From the cell containing the given text, extract its center point as [X, Y] coordinate. 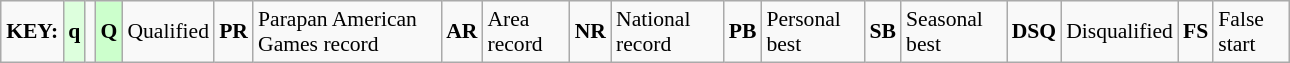
National record [668, 32]
Qualified [168, 32]
Area record [526, 32]
q [74, 32]
Personal best [812, 32]
PR [234, 32]
DSQ [1034, 32]
AR [462, 32]
False start [1251, 32]
Parapan American Games record [347, 32]
PB [743, 32]
NR [590, 32]
SB [884, 32]
Seasonal best [954, 32]
FS [1196, 32]
Q [108, 32]
Disqualified [1120, 32]
KEY: [32, 32]
